Locate the cell with the specified text and output its (X, Y) center coordinate. 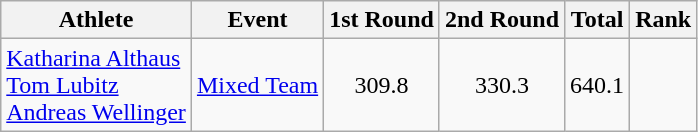
1st Round (382, 20)
Athlete (96, 20)
Rank (664, 20)
Event (257, 20)
640.1 (598, 85)
Katharina AlthausTom LubitzAndreas Wellinger (96, 85)
330.3 (502, 85)
Mixed Team (257, 85)
309.8 (382, 85)
Total (598, 20)
2nd Round (502, 20)
